Identify which cell holds the provided text, then report its (x, y) central coordinate. 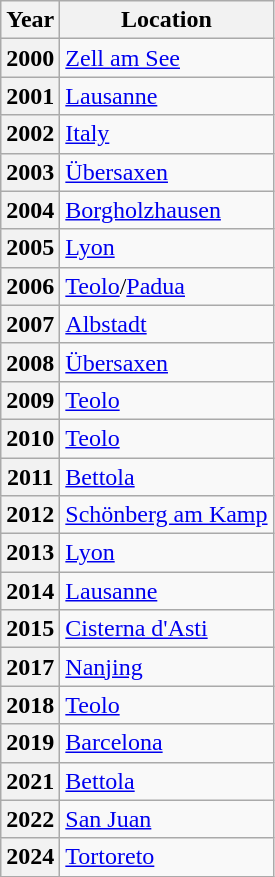
San Juan (166, 819)
2021 (30, 781)
Zell am See (166, 58)
2000 (30, 58)
Teolo/Padua (166, 286)
Barcelona (166, 743)
Location (166, 20)
2015 (30, 629)
2017 (30, 667)
2008 (30, 362)
Borgholzhausen (166, 210)
Albstadt (166, 324)
Tortoreto (166, 857)
2011 (30, 477)
2014 (30, 591)
Italy (166, 134)
2006 (30, 286)
2013 (30, 553)
2024 (30, 857)
2009 (30, 400)
2019 (30, 743)
2010 (30, 438)
2012 (30, 515)
2004 (30, 210)
2022 (30, 819)
2007 (30, 324)
Schönberg am Kamp (166, 515)
2018 (30, 705)
Nanjing (166, 667)
2005 (30, 248)
Cisterna d'Asti (166, 629)
Year (30, 20)
2002 (30, 134)
2003 (30, 172)
2001 (30, 96)
